Determine the (X, Y) coordinate at the center of the cell enclosing the given text.  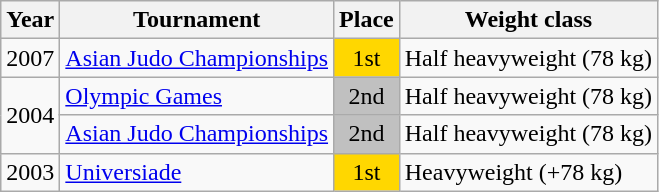
Weight class (528, 20)
Heavyweight (+78 kg) (528, 172)
2004 (30, 115)
Place (367, 20)
Olympic Games (197, 96)
Year (30, 20)
Universiade (197, 172)
Tournament (197, 20)
2007 (30, 58)
2003 (30, 172)
